Search for the cell housing the specified text and yield its [x, y] center coordinate. 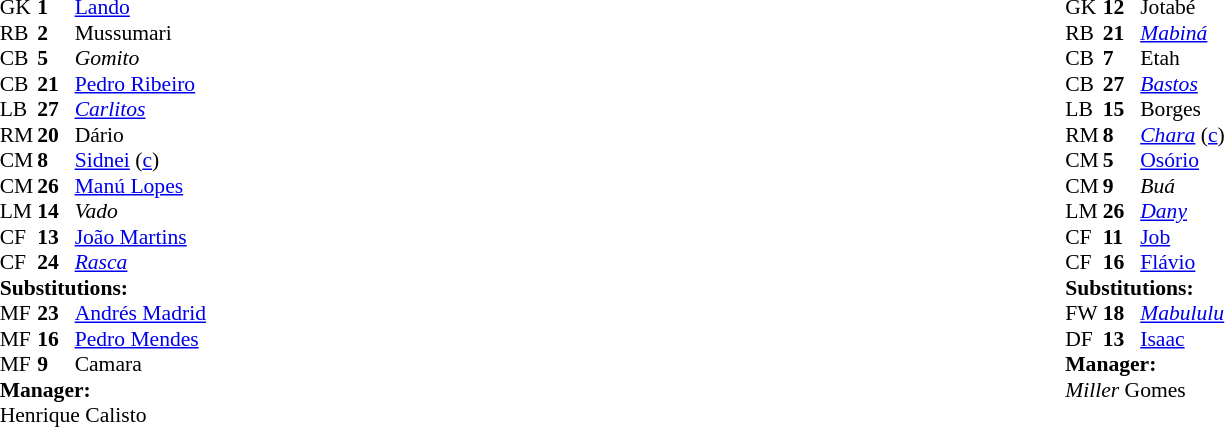
24 [56, 263]
Mabiná [1182, 33]
Rasca [140, 263]
18 [1122, 313]
Osório [1182, 161]
Bastos [1182, 84]
7 [1122, 59]
Pedro Ribeiro [140, 84]
Chara (c) [1182, 135]
Manú Lopes [140, 186]
23 [56, 313]
2 [56, 33]
Buá [1182, 186]
Mabululu [1182, 313]
Vado [140, 211]
Sidnei (c) [140, 161]
Miller Gomes [1145, 390]
FW [1084, 313]
Isaac [1182, 339]
João Martins [140, 237]
DF [1084, 339]
Dário [140, 135]
20 [56, 135]
14 [56, 211]
Gomito [140, 59]
15 [1122, 109]
Andrés Madrid [140, 313]
Mussumari [140, 33]
11 [1122, 237]
Camara [140, 365]
Etah [1182, 59]
Dany [1182, 211]
Borges [1182, 109]
Pedro Mendes [140, 339]
Carlitos [140, 109]
Flávio [1182, 263]
Job [1182, 237]
